Return [X, Y] of the center of cell containing provided text 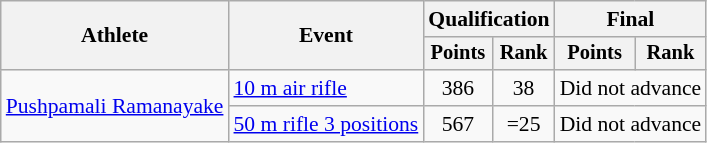
386 [458, 88]
10 m air rifle [326, 88]
=25 [524, 124]
50 m rifle 3 positions [326, 124]
Athlete [115, 36]
Pushpamali Ramanayake [115, 106]
38 [524, 88]
Qualification [488, 19]
567 [458, 124]
Final [631, 19]
Event [326, 36]
